For the text-containing cell, return its midpoint in (x, y) coordinate format. 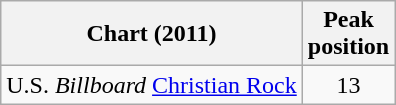
Peakposition (348, 34)
13 (348, 85)
Chart (2011) (152, 34)
U.S. Billboard Christian Rock (152, 85)
